Scan for the cell matching the given text and deliver its [X, Y] coordinate at center. 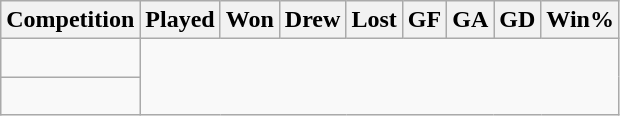
Win% [580, 20]
Competition [70, 20]
GA [470, 20]
GD [518, 20]
GF [424, 20]
Drew [312, 20]
Won [250, 20]
Played [180, 20]
Lost [374, 20]
